Capture the cell that displays the provided text and extract its [x, y] central coordinate. 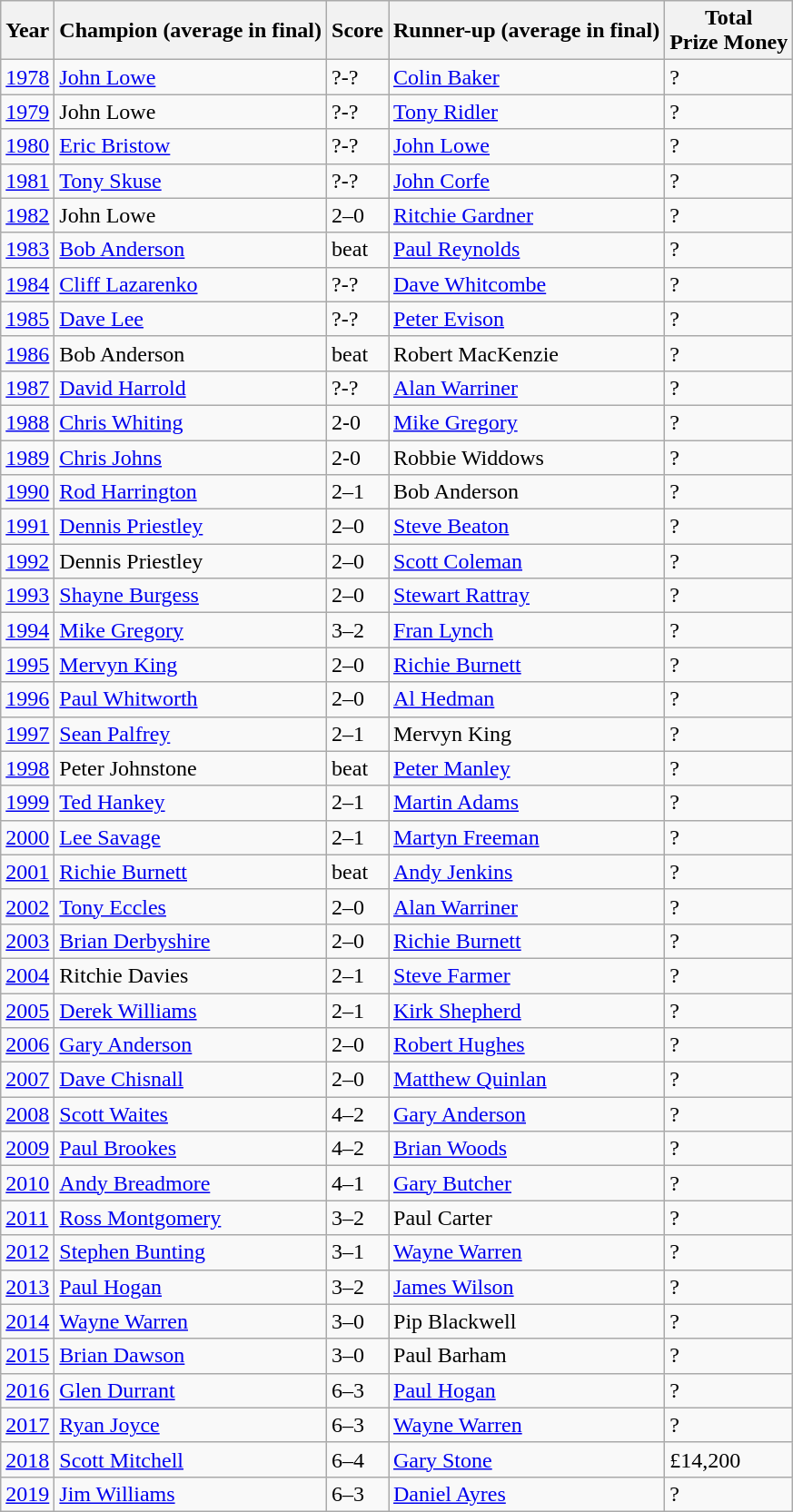
Paul Reynolds [527, 250]
2017 [27, 1425]
Andy Breadmore [191, 1183]
1990 [27, 492]
6–4 [358, 1459]
1989 [27, 457]
2016 [27, 1390]
2000 [27, 837]
Andy Jenkins [527, 872]
1979 [27, 112]
1981 [27, 181]
Brian Derbyshire [191, 941]
Scott Mitchell [191, 1459]
£14,200 [729, 1459]
1987 [27, 388]
Fran Lynch [527, 630]
Kirk Shepherd [527, 1011]
1997 [27, 734]
Colin Baker [527, 77]
Dave Whitcombe [527, 284]
Gary Stone [527, 1459]
Stewart Rattray [527, 596]
Jim Williams [191, 1494]
Al Hedman [527, 699]
Chris Whiting [191, 422]
Matthew Quinlan [527, 1080]
Scott Waites [191, 1114]
4–1 [358, 1183]
1995 [27, 665]
3–1 [358, 1252]
Robert MacKenzie [527, 353]
1996 [27, 699]
2010 [27, 1183]
Shayne Burgess [191, 596]
Paul Brookes [191, 1149]
Paul Carter [527, 1218]
Derek Williams [191, 1011]
1983 [27, 250]
Martyn Freeman [527, 837]
2011 [27, 1218]
2018 [27, 1459]
Eric Bristow [191, 146]
2008 [27, 1114]
Cliff Lazarenko [191, 284]
Chris Johns [191, 457]
1992 [27, 561]
Paul Barham [527, 1356]
Steve Farmer [527, 975]
2009 [27, 1149]
Dave Lee [191, 319]
Peter Johnstone [191, 768]
Peter Evison [527, 319]
1985 [27, 319]
2006 [27, 1045]
Scott Coleman [527, 561]
Rod Harrington [191, 492]
Score [358, 31]
1994 [27, 630]
2012 [27, 1252]
David Harrold [191, 388]
1980 [27, 146]
Glen Durrant [191, 1390]
Ted Hankey [191, 803]
2014 [27, 1321]
Champion (average in final) [191, 31]
Ryan Joyce [191, 1425]
1993 [27, 596]
1986 [27, 353]
Martin Adams [527, 803]
2007 [27, 1080]
2001 [27, 872]
Dave Chisnall [191, 1080]
1999 [27, 803]
2005 [27, 1011]
Lee Savage [191, 837]
Steve Beaton [527, 527]
Peter Manley [527, 768]
Tony Skuse [191, 181]
1988 [27, 422]
Ross Montgomery [191, 1218]
1991 [27, 527]
Pip Blackwell [527, 1321]
John Corfe [527, 181]
1998 [27, 768]
Tony Eccles [191, 906]
TotalPrize Money [729, 31]
Paul Whitworth [191, 699]
1984 [27, 284]
Ritchie Gardner [527, 215]
Robbie Widdows [527, 457]
2015 [27, 1356]
Runner-up (average in final) [527, 31]
Daniel Ayres [527, 1494]
2002 [27, 906]
Tony Ridler [527, 112]
Ritchie Davies [191, 975]
1978 [27, 77]
Year [27, 31]
2019 [27, 1494]
Brian Dawson [191, 1356]
James Wilson [527, 1287]
Robert Hughes [527, 1045]
Stephen Bunting [191, 1252]
2003 [27, 941]
1982 [27, 215]
Sean Palfrey [191, 734]
Gary Butcher [527, 1183]
2013 [27, 1287]
Brian Woods [527, 1149]
2004 [27, 975]
